Extract the [X, Y] coordinate from the center of the cell holding the provided text.  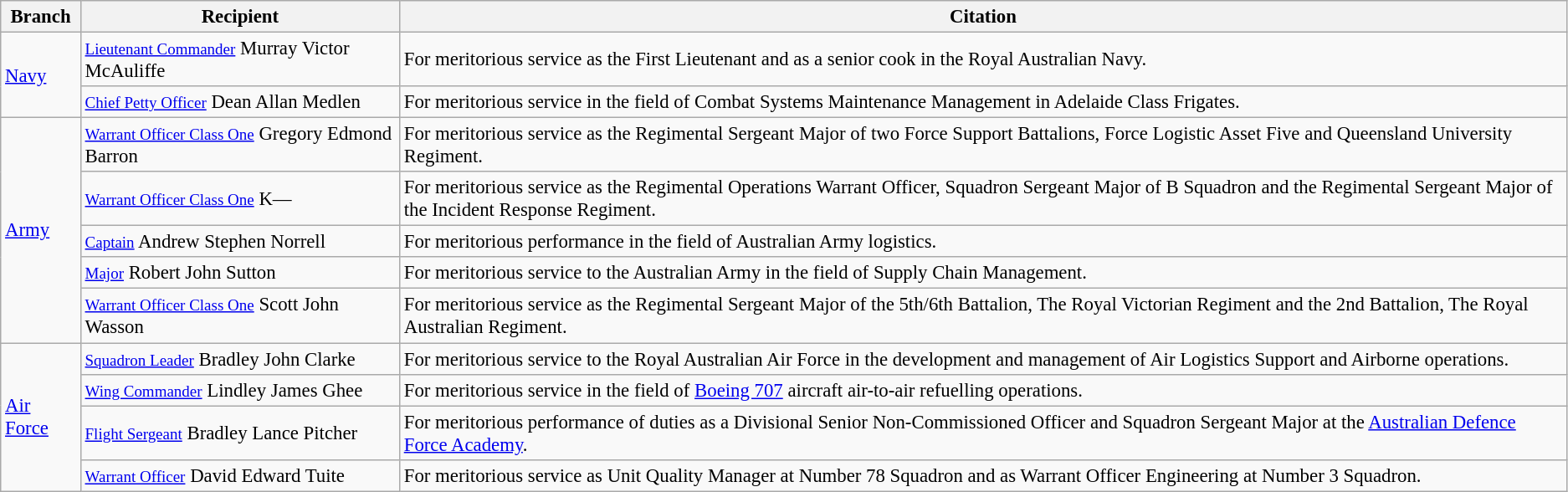
For meritorious service in the field of Combat Systems Maintenance Management in Adelaide Class Frigates. [982, 102]
For meritorious service to the Australian Army in the field of Supply Chain Management. [982, 274]
Flight Sergeant Bradley Lance Pitcher [239, 433]
Chief Petty Officer Dean Allan Medlen [239, 102]
Air Force [41, 417]
Citation [982, 17]
Branch [41, 17]
Wing Commander Lindley James Ghee [239, 390]
Recipient [239, 17]
Major Robert John Sutton [239, 274]
For meritorious service as the First Lieutenant and as a senior cook in the Royal Australian Navy. [982, 60]
For meritorious service to the Royal Australian Air Force in the development and management of Air Logistics Support and Airborne operations. [982, 359]
Army [41, 231]
For meritorious service in the field of Boeing 707 aircraft air-to-air refuelling operations. [982, 390]
For meritorious performance in the field of Australian Army logistics. [982, 242]
Captain Andrew Stephen Norrell [239, 242]
Warrant Officer Class One Scott John Wasson [239, 316]
Warrant Officer Class One Gregory Edmond Barron [239, 146]
For meritorious service as Unit Quality Manager at Number 78 Squadron and as Warrant Officer Engineering at Number 3 Squadron. [982, 475]
Warrant Officer Class One K— [239, 199]
Lieutenant Commander Murray Victor McAuliffe [239, 60]
Warrant Officer David Edward Tuite [239, 475]
Squadron Leader Bradley John Clarke [239, 359]
Navy [41, 75]
